Capture the cell that displays the provided text and extract its (X, Y) central coordinate. 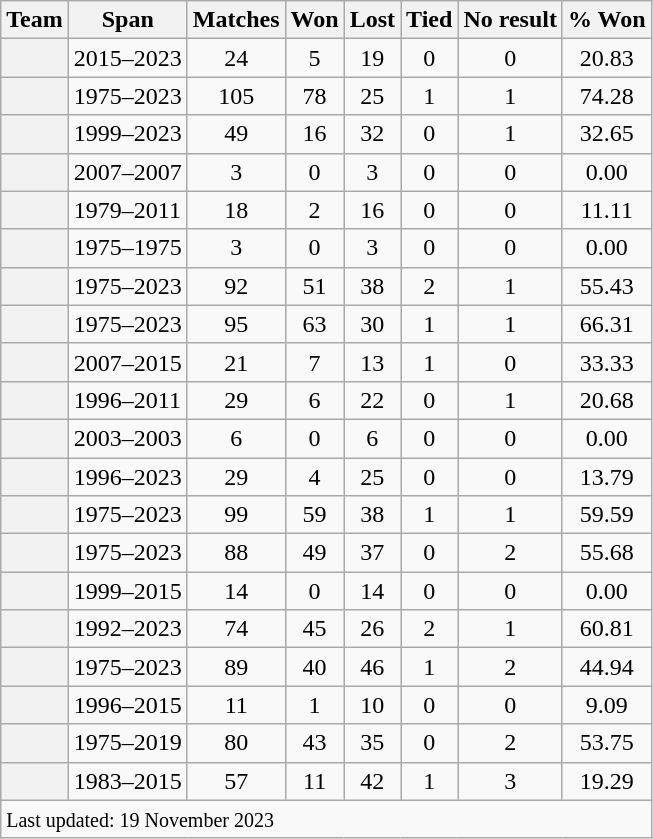
42 (372, 781)
78 (314, 96)
33.33 (606, 362)
Tied (430, 20)
1983–2015 (128, 781)
% Won (606, 20)
19.29 (606, 781)
20.68 (606, 400)
1999–2023 (128, 134)
Matches (236, 20)
74 (236, 629)
4 (314, 477)
59.59 (606, 515)
43 (314, 743)
2003–2003 (128, 438)
99 (236, 515)
26 (372, 629)
1992–2023 (128, 629)
32.65 (606, 134)
2007–2007 (128, 172)
2015–2023 (128, 58)
66.31 (606, 324)
105 (236, 96)
No result (510, 20)
37 (372, 553)
13.79 (606, 477)
Lost (372, 20)
35 (372, 743)
2007–2015 (128, 362)
22 (372, 400)
40 (314, 667)
59 (314, 515)
95 (236, 324)
19 (372, 58)
55.68 (606, 553)
9.09 (606, 705)
30 (372, 324)
1979–2011 (128, 210)
51 (314, 286)
57 (236, 781)
53.75 (606, 743)
21 (236, 362)
20.83 (606, 58)
88 (236, 553)
46 (372, 667)
Won (314, 20)
60.81 (606, 629)
1996–2023 (128, 477)
Last updated: 19 November 2023 (326, 819)
92 (236, 286)
63 (314, 324)
1996–2011 (128, 400)
32 (372, 134)
1999–2015 (128, 591)
1975–1975 (128, 248)
1996–2015 (128, 705)
11.11 (606, 210)
1975–2019 (128, 743)
7 (314, 362)
Team (35, 20)
10 (372, 705)
55.43 (606, 286)
13 (372, 362)
18 (236, 210)
24 (236, 58)
5 (314, 58)
74.28 (606, 96)
44.94 (606, 667)
Span (128, 20)
89 (236, 667)
80 (236, 743)
45 (314, 629)
